Determine the (x, y) coordinate at the center of the cell enclosing the given text.  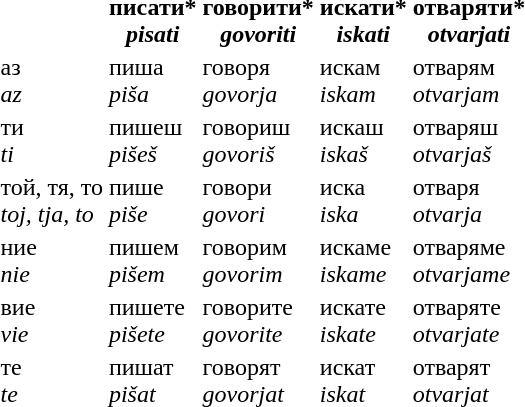
пишаpiša (152, 80)
пишешpišeš (152, 140)
говоряgovorja (258, 80)
искаiska (363, 200)
говоришgovoriš (258, 140)
пишемpišem (152, 260)
говориgovori (258, 200)
пишетеpišete (152, 320)
искам iskam (363, 80)
искашiskaš (363, 140)
пишеpiše (152, 200)
говоритеgovorite (258, 320)
искамеiskame (363, 260)
говоримgovorim (258, 260)
искатеiskate (363, 320)
